Provide the [x, y] coordinate of the cell's center where the given text is located.  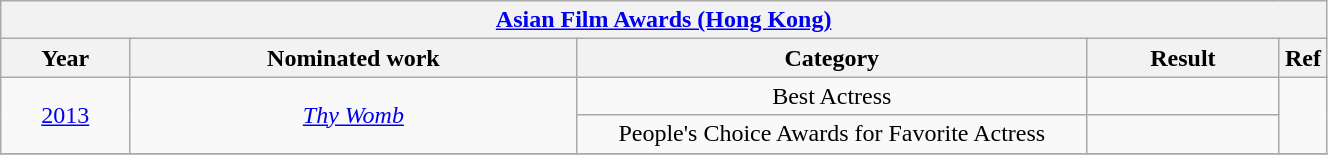
Best Actress [832, 96]
Ref [1302, 58]
2013 [66, 115]
Asian Film Awards (Hong Kong) [664, 20]
People's Choice Awards for Favorite Actress [832, 134]
Year [66, 58]
Category [832, 58]
Thy Womb [354, 115]
Nominated work [354, 58]
Result [1184, 58]
